Search for the cell housing the specified text and yield its (X, Y) center coordinate. 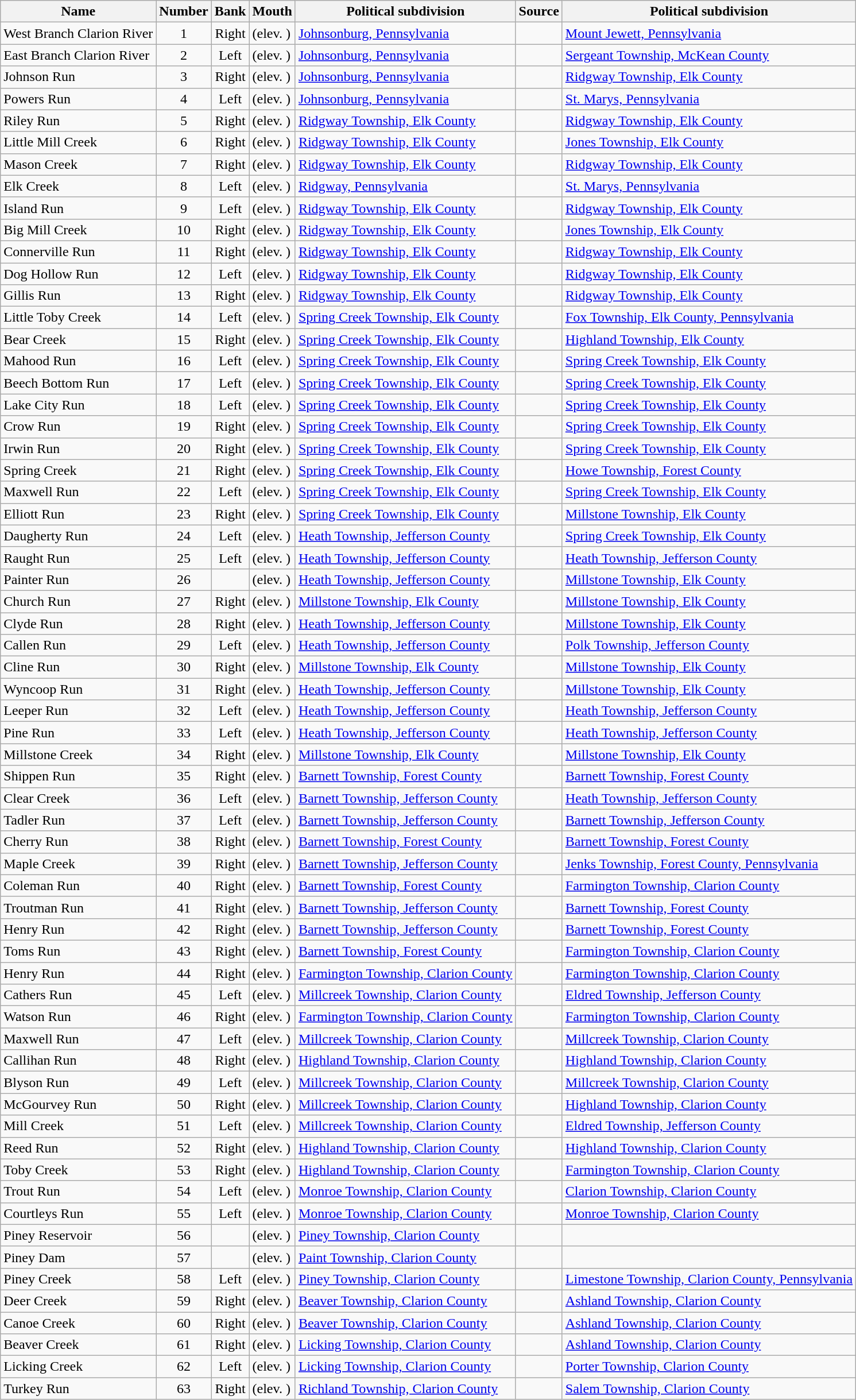
23 (184, 514)
Courtleys Run (78, 1213)
52 (184, 1148)
Raught Run (78, 558)
Connerville Run (78, 252)
Pine Run (78, 733)
Tadler Run (78, 820)
Gillis Run (78, 296)
62 (184, 1367)
Riley Run (78, 121)
Callen Run (78, 645)
Maple Creek (78, 864)
29 (184, 645)
Trout Run (78, 1192)
Name (78, 11)
42 (184, 929)
50 (184, 1104)
Crow Run (78, 427)
East Branch Clarion River (78, 55)
Cline Run (78, 667)
60 (184, 1322)
28 (184, 623)
Porter Township, Clarion County (708, 1367)
Fox Township, Elk County, Pennsylvania (708, 318)
40 (184, 885)
15 (184, 339)
Johnson Run (78, 77)
Deer Creek (78, 1301)
Cathers Run (78, 995)
Canoe Creek (78, 1322)
35 (184, 776)
30 (184, 667)
Island Run (78, 208)
Irwin Run (78, 448)
11 (184, 252)
Callihan Run (78, 1061)
Bear Creek (78, 339)
Big Mill Creek (78, 230)
56 (184, 1235)
Turkey Run (78, 1389)
Clear Creek (78, 798)
Licking Creek (78, 1367)
Jenks Township, Forest County, Pennsylvania (708, 864)
3 (184, 77)
Watson Run (78, 1017)
46 (184, 1017)
54 (184, 1192)
6 (184, 142)
Highland Township, Elk County (708, 339)
59 (184, 1301)
41 (184, 907)
Elk Creek (78, 186)
1 (184, 33)
34 (184, 755)
Limestone Township, Clarion County, Pennsylvania (708, 1279)
9 (184, 208)
Mount Jewett, Pennsylvania (708, 33)
Toms Run (78, 951)
38 (184, 842)
25 (184, 558)
Daugherty Run (78, 536)
43 (184, 951)
Little Mill Creek (78, 142)
Millstone Creek (78, 755)
13 (184, 296)
Clarion Township, Clarion County (708, 1192)
47 (184, 1039)
Number (184, 11)
Howe Township, Forest County (708, 470)
Mason Creek (78, 164)
Wyncoop Run (78, 689)
Piney Creek (78, 1279)
58 (184, 1279)
48 (184, 1061)
Leeper Run (78, 711)
18 (184, 405)
8 (184, 186)
Sergeant Township, McKean County (708, 55)
22 (184, 492)
16 (184, 361)
Coleman Run (78, 885)
51 (184, 1126)
4 (184, 99)
14 (184, 318)
63 (184, 1389)
61 (184, 1345)
10 (184, 230)
Polk Township, Jefferson County (708, 645)
Cherry Run (78, 842)
32 (184, 711)
53 (184, 1170)
Beech Bottom Run (78, 383)
19 (184, 427)
26 (184, 579)
20 (184, 448)
Mouth (272, 11)
Reed Run (78, 1148)
2 (184, 55)
Troutman Run (78, 907)
31 (184, 689)
Dog Hollow Run (78, 274)
Piney Dam (78, 1257)
12 (184, 274)
Little Toby Creek (78, 318)
37 (184, 820)
Church Run (78, 601)
7 (184, 164)
49 (184, 1082)
45 (184, 995)
Mahood Run (78, 361)
Salem Township, Clarion County (708, 1389)
Mill Creek (78, 1126)
33 (184, 733)
27 (184, 601)
Painter Run (78, 579)
Piney Reservoir (78, 1235)
44 (184, 973)
Blyson Run (78, 1082)
Richland Township, Clarion County (405, 1389)
Powers Run (78, 99)
24 (184, 536)
McGourvey Run (78, 1104)
Clyde Run (78, 623)
39 (184, 864)
Paint Township, Clarion County (405, 1257)
Source (539, 11)
Toby Creek (78, 1170)
Ridgway, Pennsylvania (405, 186)
57 (184, 1257)
36 (184, 798)
Lake City Run (78, 405)
Bank (230, 11)
Shippen Run (78, 776)
21 (184, 470)
5 (184, 121)
55 (184, 1213)
17 (184, 383)
West Branch Clarion River (78, 33)
Beaver Creek (78, 1345)
Spring Creek (78, 470)
Elliott Run (78, 514)
